Pinpoint the cell where the given text exists, returning its [x, y] midpoint coordinate. 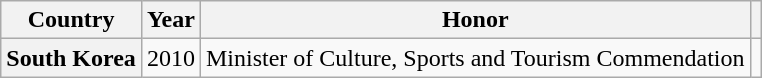
Honor [475, 20]
South Korea [72, 58]
Country [72, 20]
Minister of Culture, Sports and Tourism Commendation [475, 58]
2010 [170, 58]
Year [170, 20]
